For the text-containing cell, return its midpoint in [x, y] coordinate format. 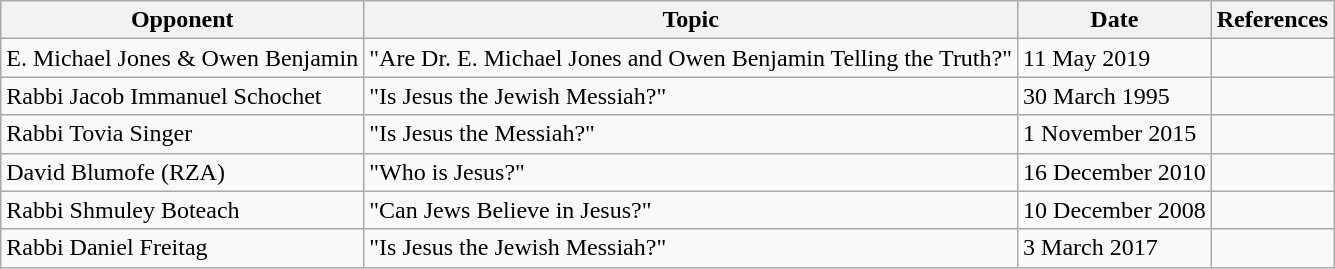
Topic [691, 20]
30 March 1995 [1115, 96]
"Who is Jesus?" [691, 172]
"Are Dr. E. Michael Jones and Owen Benjamin Telling the Truth?" [691, 58]
E. Michael Jones & Owen Benjamin [182, 58]
11 May 2019 [1115, 58]
Date [1115, 20]
Rabbi Shmuley Boteach [182, 210]
1 November 2015 [1115, 134]
Opponent [182, 20]
References [1272, 20]
3 March 2017 [1115, 248]
Rabbi Daniel Freitag [182, 248]
David Blumofe (RZA) [182, 172]
"Can Jews Believe in Jesus?" [691, 210]
10 December 2008 [1115, 210]
Rabbi Jacob Immanuel Schochet [182, 96]
Rabbi Tovia Singer [182, 134]
"Is Jesus the Messiah?" [691, 134]
16 December 2010 [1115, 172]
